Pinpoint the cell where the given text exists, returning its [X, Y] midpoint coordinate. 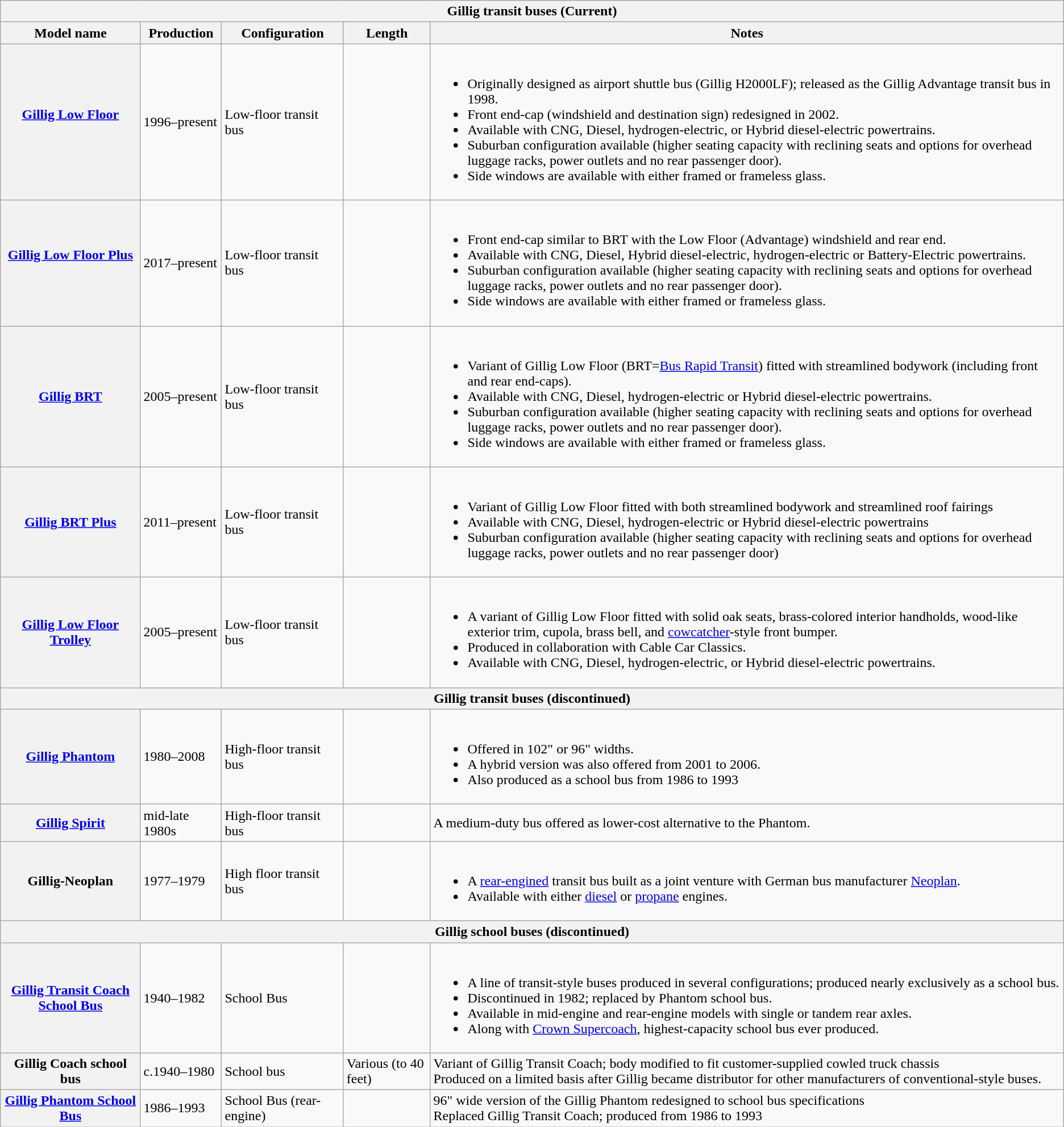
Various (to 40 feet) [386, 1071]
School Bus [282, 998]
A rear-engined transit bus built as a joint venture with German bus manufacturer Neoplan.Available with either diesel or propane engines. [747, 881]
Gillig Low Floor [70, 122]
Gillig transit buses (Current) [532, 11]
1996–present [181, 122]
Gillig Spirit [70, 822]
96" wide version of the Gillig Phantom redesigned to school bus specificationsReplaced Gillig Transit Coach; produced from 1986 to 1993 [747, 1109]
Gillig Phantom [70, 756]
Gillig transit buses (discontinued) [532, 698]
Length [386, 33]
2017–present [181, 263]
Gillig Low Floor Plus [70, 263]
Gillig-Neoplan [70, 881]
Gillig Coach school bus [70, 1071]
Model name [70, 33]
Gillig school buses (discontinued) [532, 931]
1977–1979 [181, 881]
Gillig Low Floor Trolley [70, 632]
High floor transit bus [282, 881]
c.1940–1980 [181, 1071]
1980–2008 [181, 756]
1986–1993 [181, 1109]
Production [181, 33]
Gillig BRT Plus [70, 522]
mid-late 1980s [181, 822]
School Bus (rear-engine) [282, 1109]
Notes [747, 33]
1940–1982 [181, 998]
Configuration [282, 33]
School bus [282, 1071]
2011–present [181, 522]
Gillig BRT [70, 396]
Gillig Transit Coach School Bus [70, 998]
Offered in 102" or 96" widths.A hybrid version was also offered from 2001 to 2006.Also produced as a school bus from 1986 to 1993 [747, 756]
Gillig Phantom School Bus [70, 1109]
A medium-duty bus offered as lower-cost alternative to the Phantom. [747, 822]
